Return the (x, y) coordinate for the center point of the cell that contains the specified text.  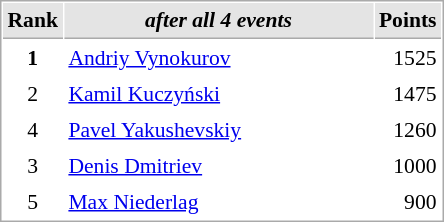
2 (32, 93)
Points (408, 21)
Pavel Yakushevskiy (218, 129)
after all 4 events (218, 21)
1260 (408, 129)
Andriy Vynokurov (218, 57)
1 (32, 57)
3 (32, 165)
1525 (408, 57)
900 (408, 201)
Max Niederlag (218, 201)
1000 (408, 165)
4 (32, 129)
5 (32, 201)
Kamil Kuczyński (218, 93)
1475 (408, 93)
Rank (32, 21)
Denis Dmitriev (218, 165)
